Determine the (X, Y) coordinate at the center of the cell enclosing the given text.  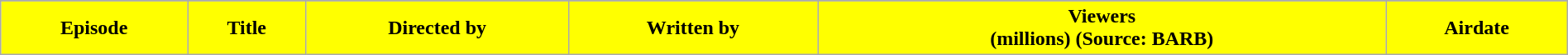
Directed by (437, 28)
Viewers(millions) (Source: BARB) (1102, 28)
Episode (94, 28)
Title (246, 28)
Airdate (1477, 28)
Written by (693, 28)
